For the text-containing cell, return its midpoint in (X, Y) coordinate format. 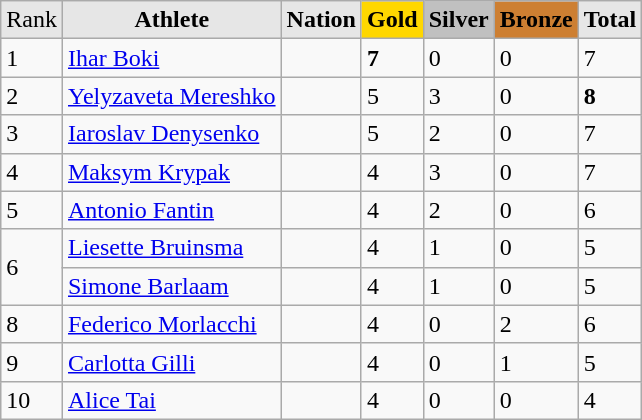
10 (32, 400)
Athlete (172, 20)
Liesette Bruinsma (172, 248)
Alice Tai (172, 400)
Rank (32, 20)
Antonio Fantin (172, 210)
Bronze (536, 20)
Yelyzaveta Mereshko (172, 96)
Gold (392, 20)
9 (32, 362)
Carlotta Gilli (172, 362)
Simone Barlaam (172, 286)
Federico Morlacchi (172, 324)
Nation (321, 20)
Maksym Krypak (172, 172)
Total (610, 20)
Iaroslav Denysenko (172, 134)
Ihar Boki (172, 58)
Silver (458, 20)
